Scan for the cell matching the given text and deliver its (x, y) coordinate at center. 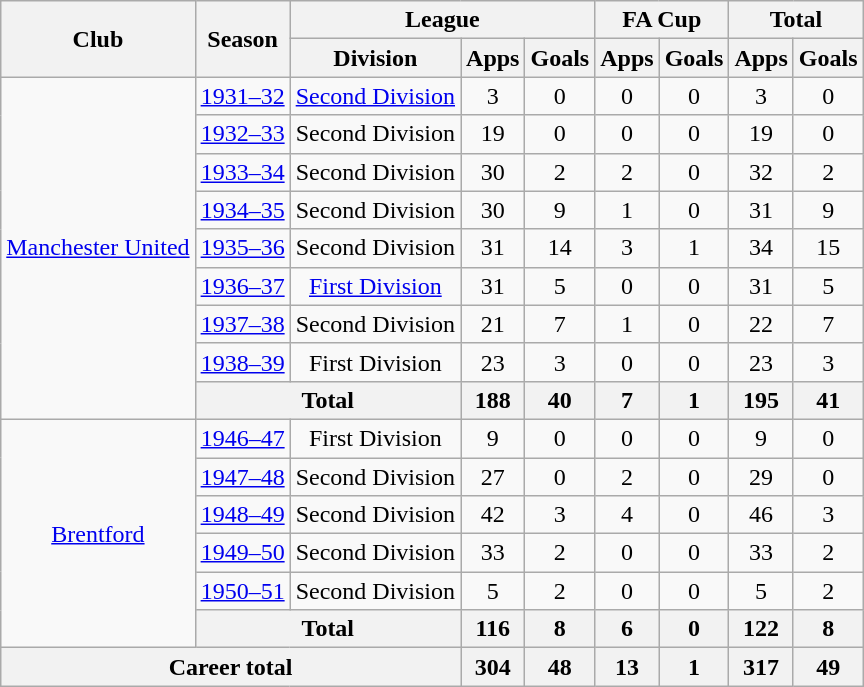
Season (242, 39)
4 (627, 515)
Career total (231, 667)
Club (98, 39)
1932–33 (242, 134)
1931–32 (242, 96)
188 (493, 400)
13 (627, 667)
1949–50 (242, 553)
116 (493, 629)
22 (761, 324)
40 (560, 400)
1950–51 (242, 591)
34 (761, 248)
195 (761, 400)
1935–36 (242, 248)
1938–39 (242, 362)
1934–35 (242, 210)
32 (761, 172)
1947–48 (242, 477)
42 (493, 515)
317 (761, 667)
14 (560, 248)
FA Cup (662, 20)
Brentford (98, 533)
27 (493, 477)
46 (761, 515)
48 (560, 667)
49 (828, 667)
1933–34 (242, 172)
1937–38 (242, 324)
122 (761, 629)
29 (761, 477)
Division (375, 58)
1936–37 (242, 286)
15 (828, 248)
6 (627, 629)
41 (828, 400)
1946–47 (242, 438)
League (442, 20)
1948–49 (242, 515)
21 (493, 324)
304 (493, 667)
Manchester United (98, 248)
